Return (x, y) of the center of cell containing provided text 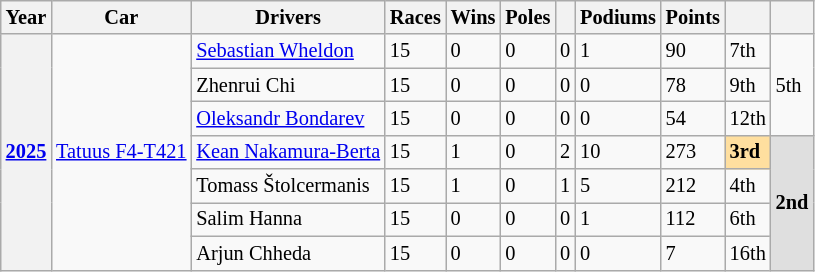
2025 (26, 152)
Tatuus F4-T421 (121, 152)
Salim Hanna (288, 219)
112 (693, 219)
Races (416, 17)
Podiums (618, 17)
78 (693, 85)
Points (693, 17)
2 (565, 152)
7th (748, 51)
4th (748, 186)
16th (748, 253)
7 (693, 253)
Oleksandr Bondarev (288, 118)
273 (693, 152)
10 (618, 152)
Tomass Štolcermanis (288, 186)
Year (26, 17)
90 (693, 51)
212 (693, 186)
Poles (528, 17)
Arjun Chheda (288, 253)
Sebastian Wheldon (288, 51)
Drivers (288, 17)
5 (618, 186)
Kean Nakamura-Berta (288, 152)
Zhenrui Chi (288, 85)
2nd (792, 202)
3rd (748, 152)
9th (748, 85)
Car (121, 17)
5th (792, 84)
6th (748, 219)
54 (693, 118)
Wins (474, 17)
12th (748, 118)
